From the cell containing the given text, extract its center point as [x, y] coordinate. 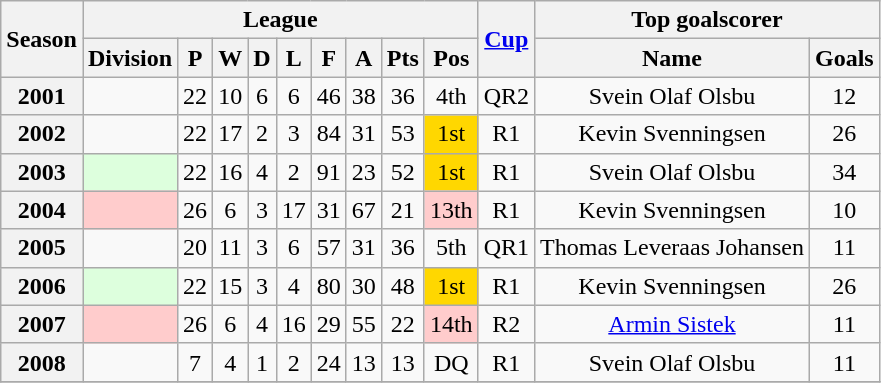
13th [451, 210]
A [364, 58]
QR1 [506, 248]
Pos [451, 58]
F [328, 58]
21 [402, 210]
2003 [42, 172]
91 [328, 172]
7 [196, 362]
DQ [451, 362]
14th [451, 324]
2002 [42, 134]
46 [328, 96]
Season [42, 39]
23 [364, 172]
Pts [402, 58]
2004 [42, 210]
15 [230, 286]
38 [364, 96]
Thomas Leveraas Johansen [672, 248]
67 [364, 210]
Division [130, 58]
12 [844, 96]
P [196, 58]
20 [196, 248]
D [262, 58]
5th [451, 248]
30 [364, 286]
34 [844, 172]
55 [364, 324]
52 [402, 172]
Goals [844, 58]
Top goalscorer [708, 20]
4th [451, 96]
Armin Sistek [672, 324]
League [280, 20]
2007 [42, 324]
2001 [42, 96]
48 [402, 286]
L [294, 58]
80 [328, 286]
53 [402, 134]
29 [328, 324]
1 [262, 362]
Cup [506, 39]
2006 [42, 286]
W [230, 58]
2005 [42, 248]
Name [672, 58]
R2 [506, 324]
2008 [42, 362]
57 [328, 248]
24 [328, 362]
84 [328, 134]
QR2 [506, 96]
